For the text-containing cell, return its midpoint in [x, y] coordinate format. 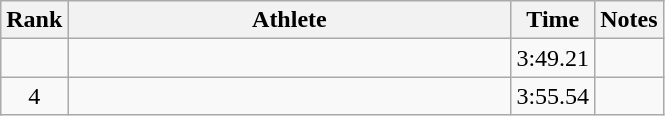
3:55.54 [553, 96]
Time [553, 20]
Athlete [290, 20]
Notes [629, 20]
Rank [34, 20]
4 [34, 96]
3:49.21 [553, 58]
